Provide the (x, y) coordinate of the cell's center where the given text is located.  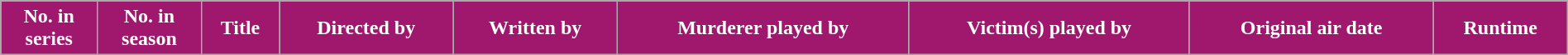
Runtime (1500, 28)
Written by (536, 28)
No. inseason (150, 28)
Directed by (366, 28)
Victim(s) played by (1049, 28)
Murderer played by (763, 28)
No. inseries (50, 28)
Title (240, 28)
Original air date (1312, 28)
